Scan for the cell matching the given text and deliver its [X, Y] coordinate at center. 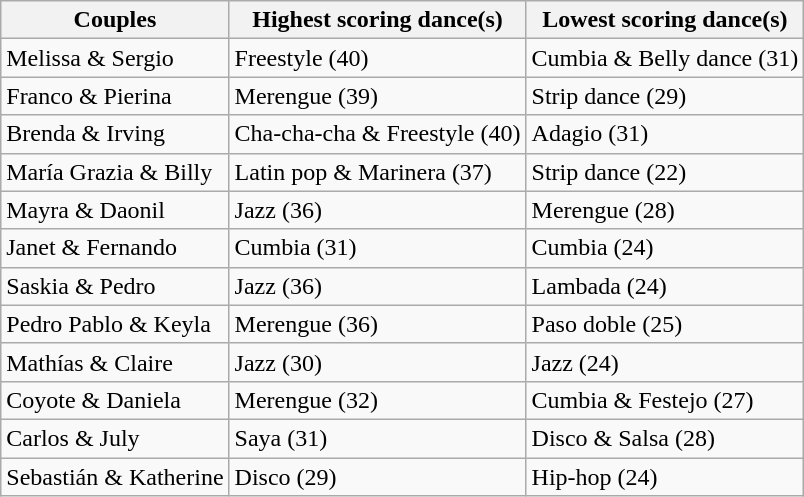
Latin pop & Marinera (37) [378, 172]
Merengue (28) [665, 210]
Couples [115, 20]
Cumbia & Belly dance (31) [665, 58]
Saya (31) [378, 438]
Coyote & Daniela [115, 400]
Merengue (36) [378, 324]
Freestyle (40) [378, 58]
Cumbia (24) [665, 248]
Saskia & Pedro [115, 286]
Franco & Pierina [115, 96]
Cumbia & Festejo (27) [665, 400]
Mathías & Claire [115, 362]
Strip dance (22) [665, 172]
Mayra & Daonil [115, 210]
Sebastián & Katherine [115, 477]
Melissa & Sergio [115, 58]
Jazz (30) [378, 362]
Highest scoring dance(s) [378, 20]
Lowest scoring dance(s) [665, 20]
Hip-hop (24) [665, 477]
Cha-cha-cha & Freestyle (40) [378, 134]
Disco & Salsa (28) [665, 438]
Lambada (24) [665, 286]
Cumbia (31) [378, 248]
Adagio (31) [665, 134]
Brenda & Irving [115, 134]
María Grazia & Billy [115, 172]
Paso doble (25) [665, 324]
Janet & Fernando [115, 248]
Merengue (32) [378, 400]
Jazz (24) [665, 362]
Strip dance (29) [665, 96]
Carlos & July [115, 438]
Merengue (39) [378, 96]
Disco (29) [378, 477]
Pedro Pablo & Keyla [115, 324]
